Provide the [x, y] coordinate of the cell's center where the given text is located.  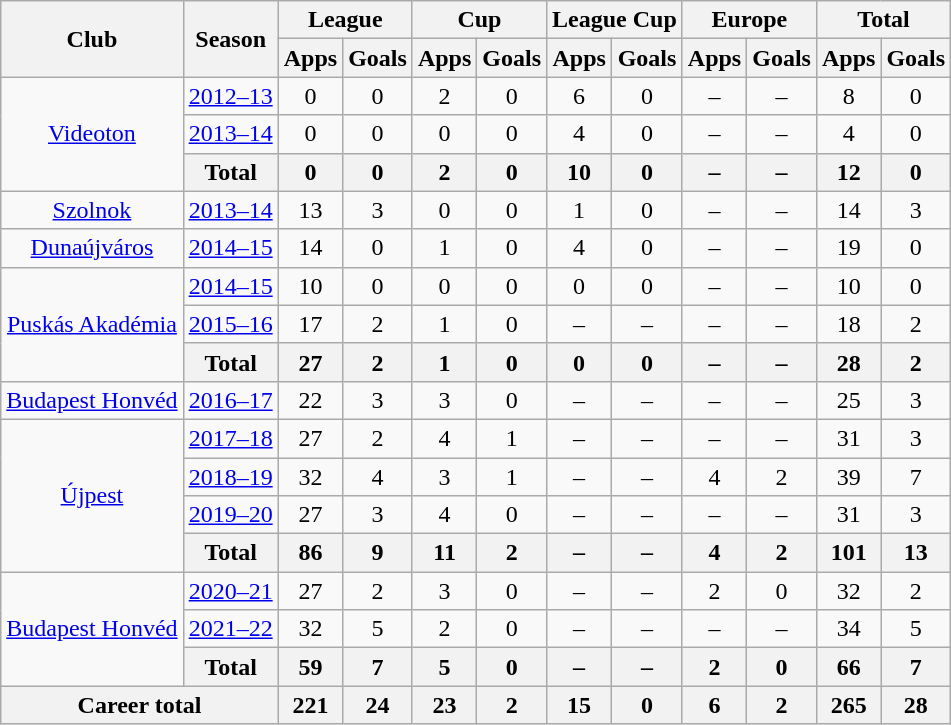
86 [310, 553]
Szolnok [92, 210]
221 [310, 705]
2017–18 [230, 438]
17 [310, 324]
25 [848, 400]
2020–21 [230, 591]
101 [848, 553]
Dunaújváros [92, 248]
2015–16 [230, 324]
11 [444, 553]
Career total [140, 705]
23 [444, 705]
2012–13 [230, 96]
34 [848, 629]
Cup [479, 20]
22 [310, 400]
265 [848, 705]
Puskás Akadémia [92, 324]
59 [310, 667]
Europe [749, 20]
2018–19 [230, 477]
2021–22 [230, 629]
9 [378, 553]
Újpest [92, 495]
39 [848, 477]
2019–20 [230, 515]
8 [848, 96]
Season [230, 39]
66 [848, 667]
2016–17 [230, 400]
19 [848, 248]
18 [848, 324]
Club [92, 39]
Videoton [92, 134]
League [345, 20]
League Cup [615, 20]
12 [848, 172]
24 [378, 705]
15 [580, 705]
